Locate the cell with the specified text and output its (X, Y) center coordinate. 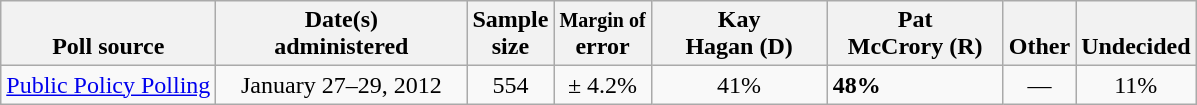
Other (1039, 34)
Public Policy Polling (108, 85)
Poll source (108, 34)
Date(s)administered (342, 34)
554 (510, 85)
January 27–29, 2012 (342, 85)
± 4.2% (602, 85)
Undecided (1136, 34)
41% (739, 85)
48% (915, 85)
Margin oferror (602, 34)
— (1039, 85)
11% (1136, 85)
PatMcCrory (R) (915, 34)
Samplesize (510, 34)
KayHagan (D) (739, 34)
